From the cell containing the given text, extract its center point as (X, Y) coordinate. 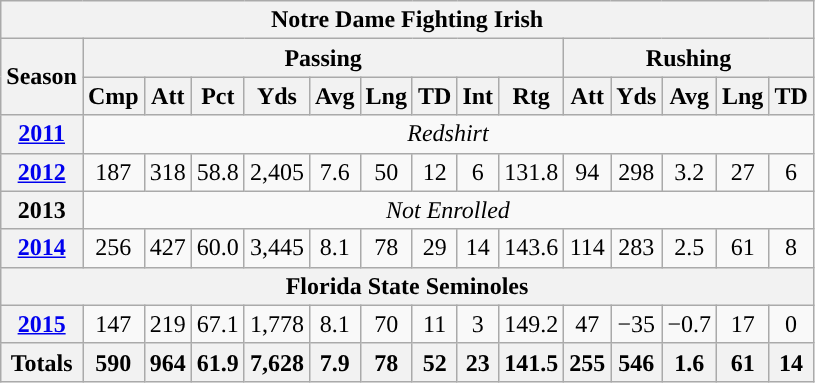
131.8 (532, 172)
60.0 (218, 248)
3,445 (276, 248)
149.2 (532, 324)
590 (113, 362)
−0.7 (690, 324)
318 (168, 172)
58.8 (218, 172)
52 (434, 362)
Notre Dame Fighting Irish (408, 20)
11 (434, 324)
50 (386, 172)
256 (113, 248)
12 (434, 172)
2011 (42, 134)
3 (478, 324)
7.9 (334, 362)
427 (168, 248)
Totals (42, 362)
2,405 (276, 172)
Florida State Seminoles (408, 286)
298 (636, 172)
0 (791, 324)
7.6 (334, 172)
−35 (636, 324)
Rtg (532, 96)
23 (478, 362)
964 (168, 362)
70 (386, 324)
2.5 (690, 248)
17 (742, 324)
67.1 (218, 324)
Not Enrolled (448, 210)
61.9 (218, 362)
546 (636, 362)
2015 (42, 324)
283 (636, 248)
141.5 (532, 362)
Pct (218, 96)
187 (113, 172)
7,628 (276, 362)
Season (42, 77)
2013 (42, 210)
Int (478, 96)
27 (742, 172)
114 (588, 248)
29 (434, 248)
143.6 (532, 248)
1,778 (276, 324)
3.2 (690, 172)
219 (168, 324)
47 (588, 324)
Redshirt (448, 134)
255 (588, 362)
8 (791, 248)
2012 (42, 172)
2014 (42, 248)
Passing (322, 58)
94 (588, 172)
147 (113, 324)
Rushing (689, 58)
1.6 (690, 362)
Cmp (113, 96)
